Return (X, Y) of the center of cell containing provided text 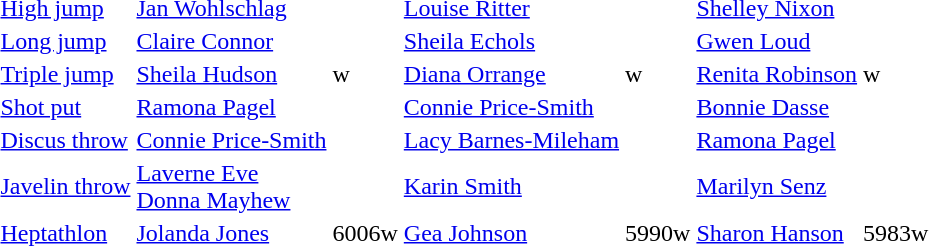
Gwen Loud (777, 41)
Claire Connor (232, 41)
Bonnie Dasse (777, 107)
Karin Smith (511, 186)
Renita Robinson (777, 74)
Laverne Eve Donna Mayhew (232, 186)
Marilyn Senz (777, 186)
Diana Orrange (511, 74)
Lacy Barnes-Mileham (511, 140)
Sheila Echols (511, 41)
Sheila Hudson (232, 74)
